Find where the given text appears and provide that cell's center as (x, y) coordinate. 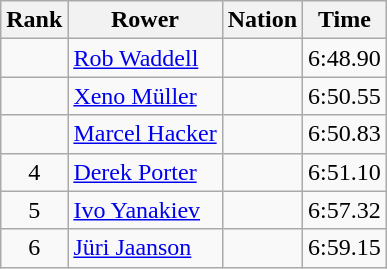
Time (345, 20)
6:57.32 (345, 210)
Rower (145, 20)
6:50.83 (345, 134)
Xeno Müller (145, 96)
Ivo Yanakiev (145, 210)
Jüri Jaanson (145, 248)
Rank (34, 20)
Rob Waddell (145, 58)
Nation (262, 20)
Marcel Hacker (145, 134)
6:48.90 (345, 58)
4 (34, 172)
6:50.55 (345, 96)
5 (34, 210)
6:51.10 (345, 172)
6:59.15 (345, 248)
Derek Porter (145, 172)
6 (34, 248)
